Return [X, Y] of the center of cell containing provided text 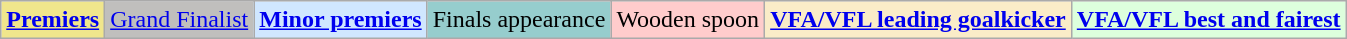
Wooden spoon [688, 20]
Premiers [53, 20]
Finals appearance [519, 20]
VFA/VFL best and fairest [1208, 20]
VFA/VFL leading goalkicker [918, 20]
Minor premiers [340, 20]
Grand Finalist [180, 20]
